Extract the (X, Y) coordinate from the center of the cell holding the provided text.  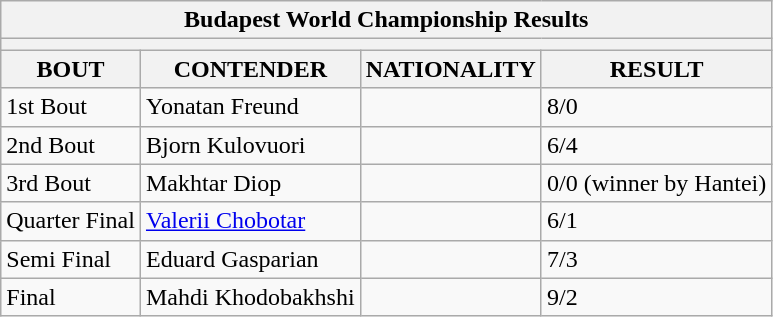
Semi Final (71, 259)
BOUT (71, 69)
3rd Bout (71, 183)
Bjorn Kulovuori (250, 145)
0/0 (winner by Hantei) (656, 183)
2nd Bout (71, 145)
9/2 (656, 297)
Makhtar Diop (250, 183)
Valerii Chobotar (250, 221)
Eduard Gasparian (250, 259)
RESULT (656, 69)
1st Bout (71, 107)
Quarter Final (71, 221)
8/0 (656, 107)
7/3 (656, 259)
Yonatan Freund (250, 107)
NATIONALITY (450, 69)
Mahdi Khodobakhshi (250, 297)
CONTENDER (250, 69)
Final (71, 297)
6/1 (656, 221)
Budapest World Championship Results (386, 20)
6/4 (656, 145)
